Search for the cell housing the specified text and yield its (X, Y) center coordinate. 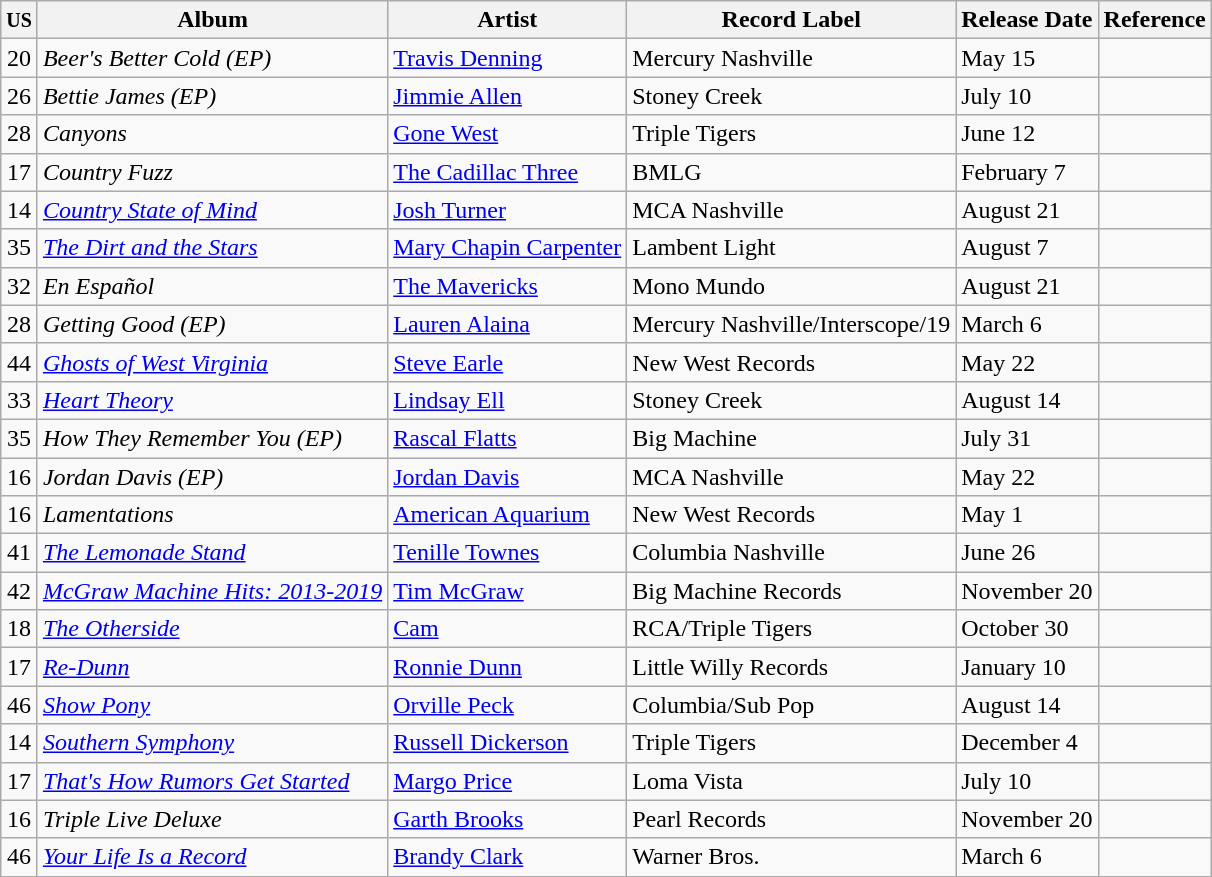
Reference (1154, 20)
33 (20, 400)
That's How Rumors Get Started (212, 781)
Steve Earle (508, 362)
US (20, 20)
The Otherside (212, 629)
44 (20, 362)
Jimmie Allen (508, 96)
Mary Chapin Carpenter (508, 248)
Josh Turner (508, 210)
October 30 (1027, 629)
January 10 (1027, 667)
Orville Peck (508, 705)
Jordan Davis (EP) (212, 477)
Little Willy Records (792, 667)
Bettie James (EP) (212, 96)
June 12 (1027, 134)
Warner Bros. (792, 857)
Big Machine Records (792, 591)
Mercury Nashville/Interscope/19 (792, 324)
Mono Mundo (792, 286)
Lambent Light (792, 248)
41 (20, 553)
Lamentations (212, 515)
Getting Good (EP) (212, 324)
Rascal Flatts (508, 438)
July 31 (1027, 438)
Garth Brooks (508, 819)
Country Fuzz (212, 172)
32 (20, 286)
18 (20, 629)
Columbia Nashville (792, 553)
Ghosts of West Virginia (212, 362)
Mercury Nashville (792, 58)
Re-Dunn (212, 667)
The Mavericks (508, 286)
The Cadillac Three (508, 172)
May 15 (1027, 58)
Jordan Davis (508, 477)
Columbia/Sub Pop (792, 705)
Your Life Is a Record (212, 857)
Canyons (212, 134)
Show Pony (212, 705)
The Lemonade Stand (212, 553)
Travis Denning (508, 58)
Brandy Clark (508, 857)
How They Remember You (EP) (212, 438)
BMLG (792, 172)
Beer's Better Cold (EP) (212, 58)
Lindsay Ell (508, 400)
Album (212, 20)
Record Label (792, 20)
May 1 (1027, 515)
Tim McGraw (508, 591)
Gone West (508, 134)
The Dirt and the Stars (212, 248)
En Español (212, 286)
Tenille Townes (508, 553)
Release Date (1027, 20)
Heart Theory (212, 400)
American Aquarium (508, 515)
Triple Live Deluxe (212, 819)
February 7 (1027, 172)
December 4 (1027, 743)
Loma Vista (792, 781)
Country State of Mind (212, 210)
Cam (508, 629)
RCA/Triple Tigers (792, 629)
26 (20, 96)
Margo Price (508, 781)
August 7 (1027, 248)
Big Machine (792, 438)
Russell Dickerson (508, 743)
20 (20, 58)
Pearl Records (792, 819)
McGraw Machine Hits: 2013-2019 (212, 591)
Ronnie Dunn (508, 667)
Lauren Alaina (508, 324)
Artist (508, 20)
June 26 (1027, 553)
Southern Symphony (212, 743)
42 (20, 591)
